Pinpoint the cell where the given text exists, returning its [x, y] midpoint coordinate. 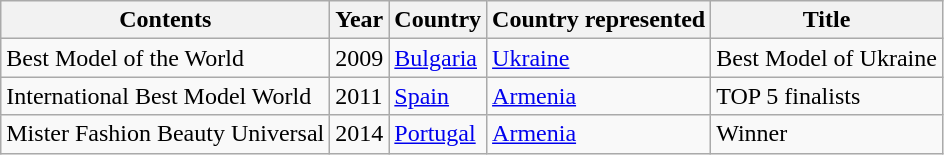
Contents [166, 20]
Spain [438, 96]
International Best Model World [166, 96]
TOP 5 finalists [827, 96]
2011 [360, 96]
2009 [360, 58]
Title [827, 20]
Country [438, 20]
2014 [360, 134]
Winner [827, 134]
Year [360, 20]
Mister Fashion Beauty Universal [166, 134]
Country represented [599, 20]
Bulgaria [438, 58]
Portugal [438, 134]
Ukraine [599, 58]
Best Model of Ukraine [827, 58]
Best Model of the World [166, 58]
